For the text-containing cell, return its midpoint in (x, y) coordinate format. 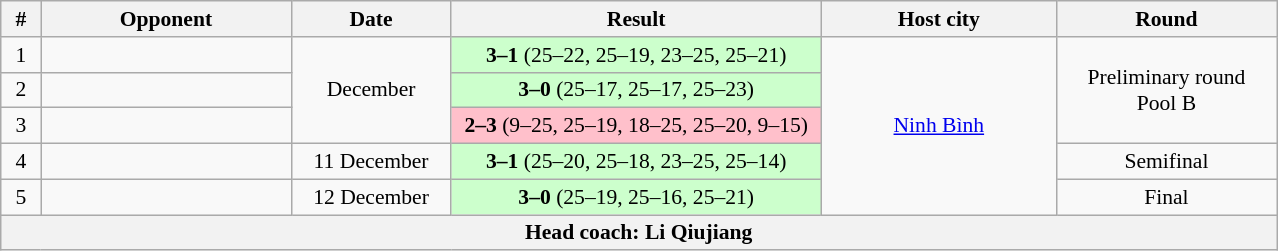
December (371, 90)
11 December (371, 162)
12 December (371, 197)
Preliminary roundPool B (1166, 90)
3–1 (25–22, 25–19, 23–25, 25–21) (636, 55)
Date (371, 19)
3–0 (25–17, 25–17, 25–23) (636, 90)
4 (21, 162)
3 (21, 126)
Semifinal (1166, 162)
Final (1166, 197)
3–0 (25–19, 25–16, 25–21) (636, 197)
Head coach: Li Qiujiang (639, 233)
Ninh Bình (938, 126)
2–3 (9–25, 25–19, 18–25, 25–20, 9–15) (636, 126)
Result (636, 19)
1 (21, 55)
5 (21, 197)
# (21, 19)
Host city (938, 19)
3–1 (25–20, 25–18, 23–25, 25–14) (636, 162)
Opponent (166, 19)
Round (1166, 19)
2 (21, 90)
